Detect which cell encompasses the target text, then output its [x, y] center coordinate. 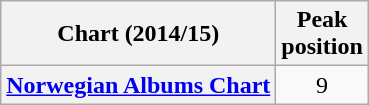
9 [322, 85]
Peakposition [322, 34]
Norwegian Albums Chart [138, 85]
Chart (2014/15) [138, 34]
